Locate the cell with the specified text and output its (X, Y) center coordinate. 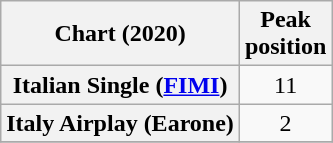
Chart (2020) (120, 34)
Peakposition (285, 34)
Italian Single (FIMI) (120, 85)
11 (285, 85)
2 (285, 123)
Italy Airplay (Earone) (120, 123)
